Detect which cell encompasses the target text, then output its (X, Y) center coordinate. 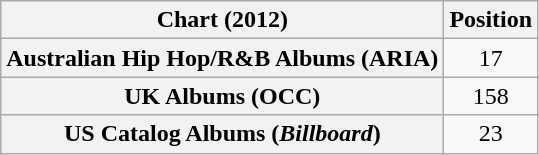
UK Albums (OCC) (222, 96)
158 (491, 96)
Chart (2012) (222, 20)
Position (491, 20)
23 (491, 134)
Australian Hip Hop/R&B Albums (ARIA) (222, 58)
US Catalog Albums (Billboard) (222, 134)
17 (491, 58)
